Provide the [X, Y] coordinate of the cell's center where the given text is located.  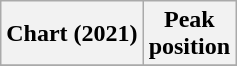
Chart (2021) [72, 34]
Peakposition [189, 34]
